Return (X, Y) of the center of cell containing provided text 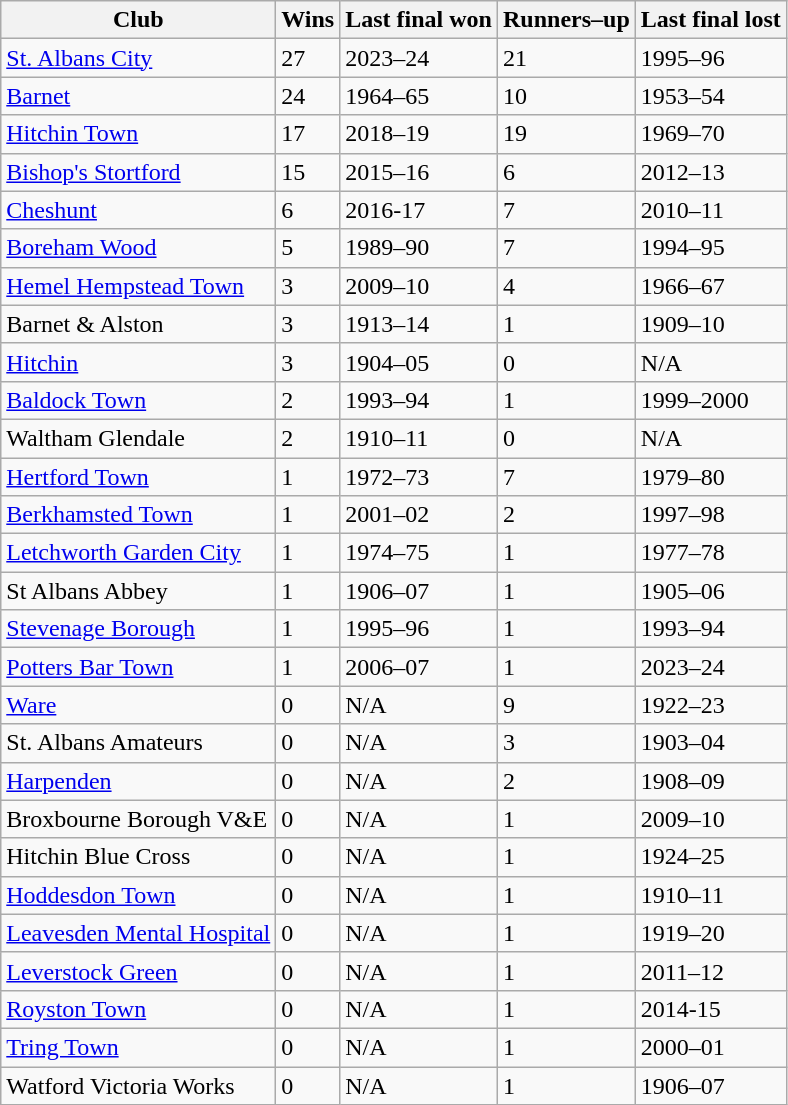
19 (566, 134)
Hoddesdon Town (138, 895)
2001–02 (419, 515)
Cheshunt (138, 210)
Harpenden (138, 781)
5 (308, 248)
Barnet (138, 96)
Leverstock Green (138, 971)
Potters Bar Town (138, 667)
Hitchin Blue Cross (138, 857)
Barnet & Alston (138, 324)
1974–75 (419, 553)
24 (308, 96)
Club (138, 20)
1966–67 (710, 286)
10 (566, 96)
1999–2000 (710, 400)
Stevenage Borough (138, 629)
1997–98 (710, 515)
1953–54 (710, 96)
1994–95 (710, 248)
2016-17 (419, 210)
2010–11 (710, 210)
4 (566, 286)
1922–23 (710, 705)
2011–12 (710, 971)
Royston Town (138, 1009)
1972–73 (419, 477)
9 (566, 705)
2018–19 (419, 134)
2015–16 (419, 172)
1977–78 (710, 553)
Hitchin Town (138, 134)
2014-15 (710, 1009)
1913–14 (419, 324)
Bishop's Stortford (138, 172)
Berkhamsted Town (138, 515)
1969–70 (710, 134)
Boreham Wood (138, 248)
Hitchin (138, 362)
1919–20 (710, 933)
1924–25 (710, 857)
1909–10 (710, 324)
St. Albans City (138, 58)
Watford Victoria Works (138, 1085)
Last final won (419, 20)
St. Albans Amateurs (138, 743)
2006–07 (419, 667)
1903–04 (710, 743)
Tring Town (138, 1047)
17 (308, 134)
2012–13 (710, 172)
Hemel Hempstead Town (138, 286)
Runners–up (566, 20)
Wins (308, 20)
Last final lost (710, 20)
Broxbourne Borough V&E (138, 819)
Ware (138, 705)
Leavesden Mental Hospital (138, 933)
2000–01 (710, 1047)
1905–06 (710, 591)
1979–80 (710, 477)
Baldock Town (138, 400)
1964–65 (419, 96)
15 (308, 172)
1989–90 (419, 248)
Waltham Glendale (138, 438)
Letchworth Garden City (138, 553)
Hertford Town (138, 477)
21 (566, 58)
1908–09 (710, 781)
27 (308, 58)
1904–05 (419, 362)
St Albans Abbey (138, 591)
